Pinpoint the cell where the given text exists, returning its [x, y] midpoint coordinate. 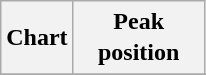
Chart [37, 38]
Peak position [138, 38]
